Detect which cell encompasses the target text, then output its [X, Y] center coordinate. 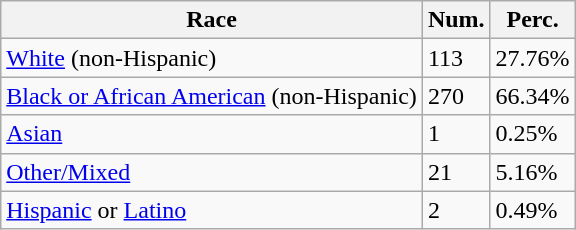
Other/Mixed [212, 172]
21 [456, 172]
Num. [456, 20]
0.49% [532, 210]
66.34% [532, 96]
2 [456, 210]
0.25% [532, 134]
White (non-Hispanic) [212, 58]
Race [212, 20]
Perc. [532, 20]
Black or African American (non-Hispanic) [212, 96]
1 [456, 134]
270 [456, 96]
113 [456, 58]
27.76% [532, 58]
Asian [212, 134]
Hispanic or Latino [212, 210]
5.16% [532, 172]
